Return [X, Y] of the center of cell containing provided text 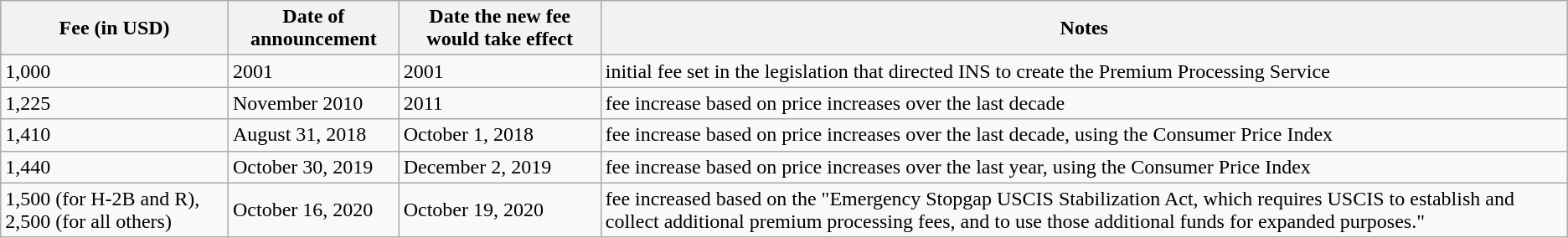
fee increase based on price increases over the last decade, using the Consumer Price Index [1084, 135]
Notes [1084, 28]
1,410 [115, 135]
initial fee set in the legislation that directed INS to create the Premium Processing Service [1084, 71]
October 1, 2018 [499, 135]
Date the new fee would take effect [499, 28]
November 2010 [313, 103]
fee increase based on price increases over the last year, using the Consumer Price Index [1084, 167]
December 2, 2019 [499, 167]
1,225 [115, 103]
October 16, 2020 [313, 210]
August 31, 2018 [313, 135]
1,000 [115, 71]
Fee (in USD) [115, 28]
fee increase based on price increases over the last decade [1084, 103]
Date of announcement [313, 28]
1,500 (for H-2B and R), 2,500 (for all others) [115, 210]
2011 [499, 103]
1,440 [115, 167]
October 19, 2020 [499, 210]
October 30, 2019 [313, 167]
